Output the [X, Y] coordinate of the center of the cell containing the given text.  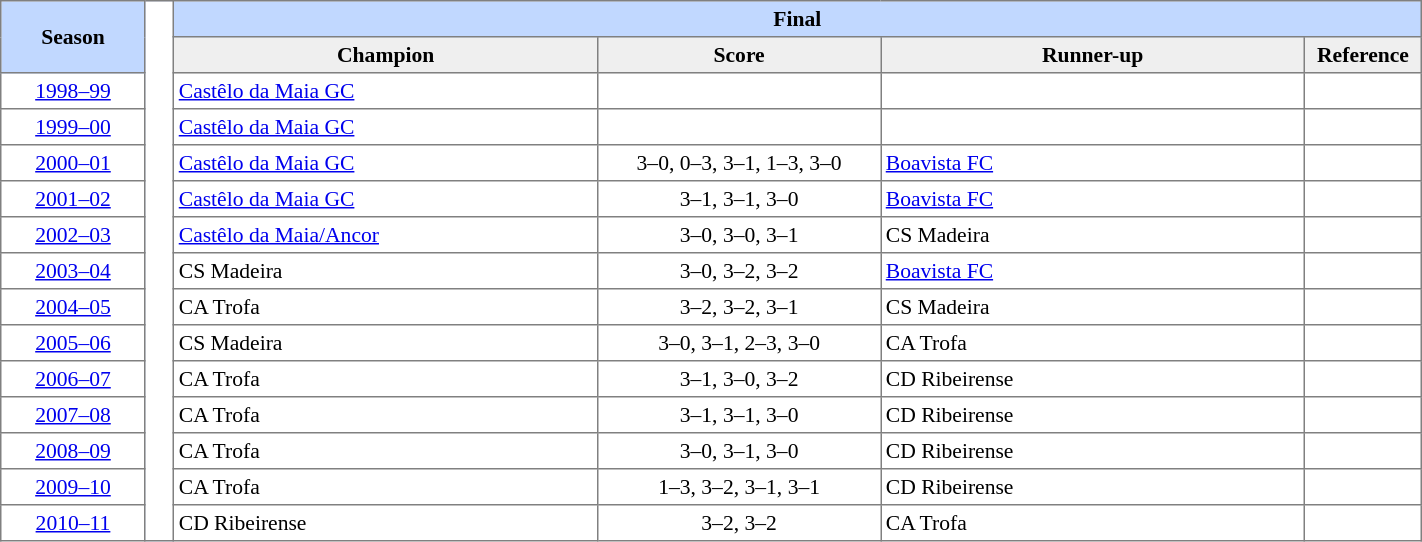
3–0, 3–2, 3–2 [740, 271]
1–3, 3–2, 3–1, 3–1 [740, 487]
Reference [1364, 55]
3–1, 3–0, 3–2 [740, 379]
2005–06 [73, 343]
3–2, 3–2, 3–1 [740, 307]
Score [740, 55]
2004–05 [73, 307]
3–0, 3–0, 3–1 [740, 235]
1998–99 [73, 91]
3–2, 3–2 [740, 523]
2006–07 [73, 379]
2003–04 [73, 271]
Final [797, 19]
Runner-up [1092, 55]
Season [73, 37]
2008–09 [73, 451]
2010–11 [73, 523]
3–0, 3–1, 3–0 [740, 451]
2002–03 [73, 235]
3–0, 0–3, 3–1, 1–3, 3–0 [740, 163]
2000–01 [73, 163]
Castêlo da Maia/Ancor [385, 235]
1999–00 [73, 127]
Champion [385, 55]
2007–08 [73, 415]
2009–10 [73, 487]
3–0, 3–1, 2–3, 3–0 [740, 343]
2001–02 [73, 199]
